Identify which cell holds the provided text, then report its (x, y) central coordinate. 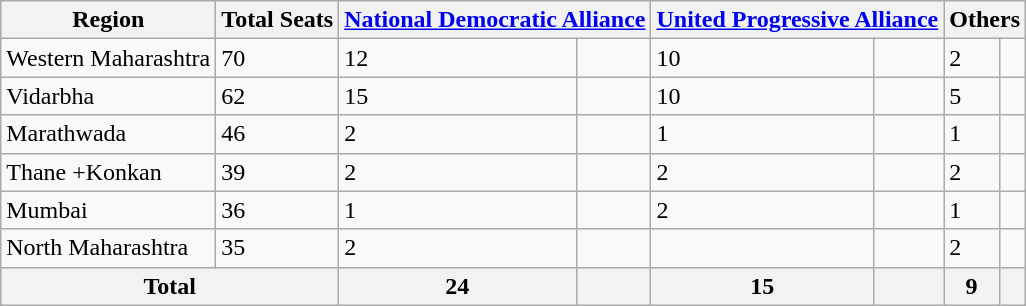
Western Maharashtra (108, 58)
70 (278, 58)
12 (458, 58)
Mumbai (108, 210)
46 (278, 134)
Region (108, 20)
24 (458, 286)
62 (278, 96)
5 (972, 96)
Total (170, 286)
United Progressive Alliance (798, 20)
39 (278, 172)
36 (278, 210)
Vidarbha (108, 96)
Thane +Konkan (108, 172)
9 (972, 286)
Others (985, 20)
National Democratic Alliance (495, 20)
35 (278, 248)
Total Seats (278, 20)
Marathwada (108, 134)
North Maharashtra (108, 248)
